Capture the cell that displays the provided text and extract its (X, Y) central coordinate. 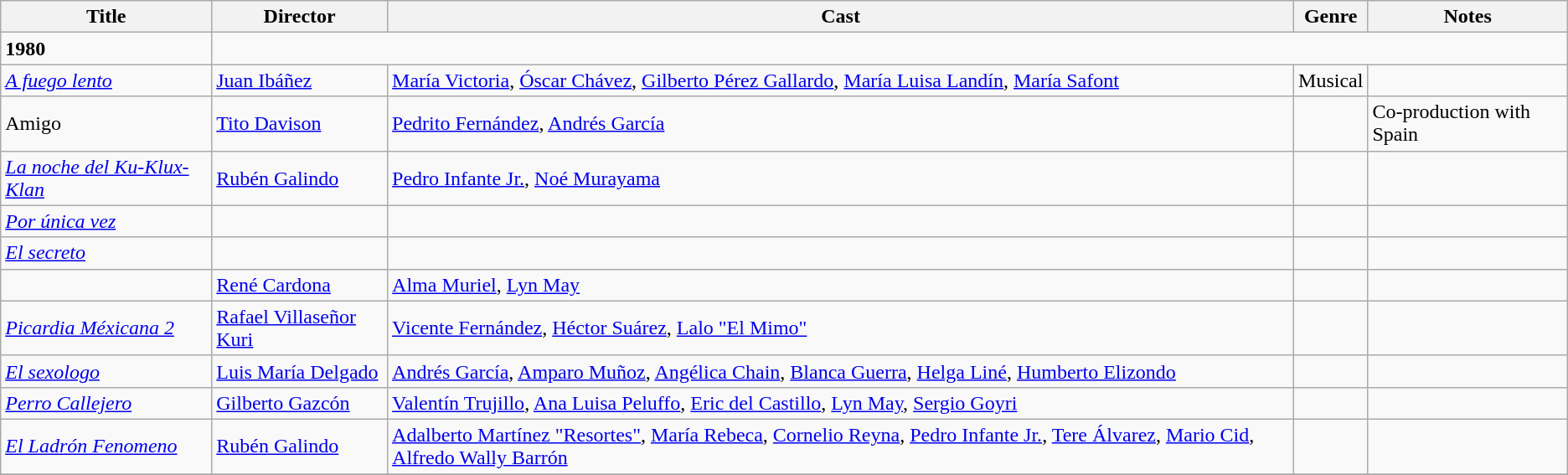
1980 (106, 49)
Picardia Méxicana 2 (106, 328)
Pedro Infante Jr., Noé Murayama (841, 178)
Por única vez (106, 221)
René Cardona (300, 285)
A fuego lento (106, 80)
El Ladrón Fenomeno (106, 446)
Musical (1331, 80)
Adalberto Martínez "Resortes", María Rebeca, Cornelio Reyna, Pedro Infante Jr., Tere Álvarez, Mario Cid, Alfredo Wally Barrón (841, 446)
Co-production with Spain (1467, 124)
Perro Callejero (106, 403)
Valentín Trujillo, Ana Luisa Peluffo, Eric del Castillo, Lyn May, Sergio Goyri (841, 403)
Pedrito Fernández, Andrés García (841, 124)
Director (300, 17)
Luis María Delgado (300, 371)
Vicente Fernández, Héctor Suárez, Lalo "El Mimo" (841, 328)
Amigo (106, 124)
Tito Davison (300, 124)
Juan Ibáñez (300, 80)
Alma Muriel, Lyn May (841, 285)
Gilberto Gazcón (300, 403)
María Victoria, Óscar Chávez, Gilberto Pérez Gallardo, María Luisa Landín, María Safont (841, 80)
Genre (1331, 17)
Rafael Villaseñor Kuri (300, 328)
Notes (1467, 17)
Andrés García, Amparo Muñoz, Angélica Chain, Blanca Guerra, Helga Liné, Humberto Elizondo (841, 371)
Title (106, 17)
Cast (841, 17)
El secreto (106, 253)
El sexologo (106, 371)
La noche del Ku-Klux-Klan (106, 178)
